Scan for the cell matching the given text and deliver its (x, y) coordinate at center. 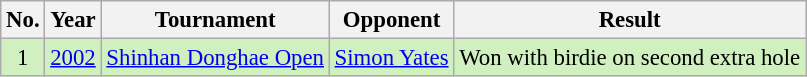
2002 (73, 58)
Result (630, 20)
Won with birdie on second extra hole (630, 58)
Tournament (215, 20)
1 (23, 58)
No. (23, 20)
Shinhan Donghae Open (215, 58)
Simon Yates (392, 58)
Year (73, 20)
Opponent (392, 20)
